Provide the [X, Y] coordinate of the cell's center where the given text is located.  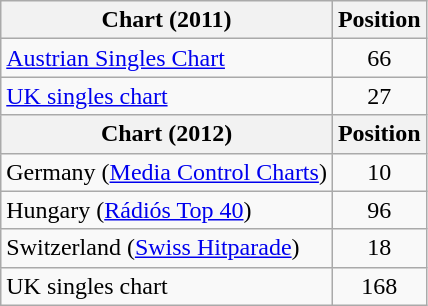
168 [379, 286]
Germany (Media Control Charts) [167, 172]
Hungary (Rádiós Top 40) [167, 210]
10 [379, 172]
27 [379, 96]
18 [379, 248]
Switzerland (Swiss Hitparade) [167, 248]
Chart (2011) [167, 20]
66 [379, 58]
96 [379, 210]
Chart (2012) [167, 134]
Austrian Singles Chart [167, 58]
